For the text-containing cell, return its midpoint in [x, y] coordinate format. 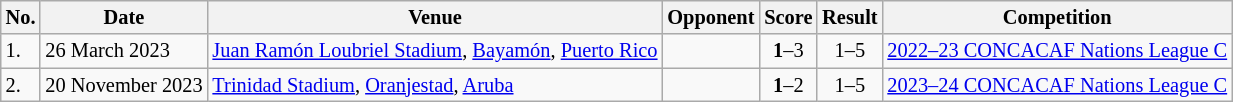
Score [788, 17]
Juan Ramón Loubriel Stadium, Bayamón, Puerto Rico [436, 51]
Venue [436, 17]
Trinidad Stadium, Oranjestad, Aruba [436, 85]
Competition [1057, 17]
1–3 [788, 51]
Opponent [710, 17]
Result [850, 17]
2023–24 CONCACAF Nations League C [1057, 85]
No. [21, 17]
1. [21, 51]
1–2 [788, 85]
20 November 2023 [124, 85]
26 March 2023 [124, 51]
Date [124, 17]
2. [21, 85]
2022–23 CONCACAF Nations League C [1057, 51]
